Scan for the cell matching the given text and deliver its (X, Y) coordinate at center. 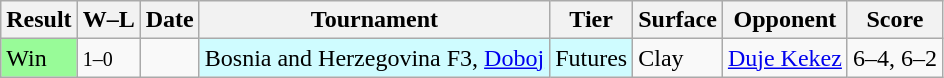
Win (39, 58)
6–4, 6–2 (894, 58)
Surface (678, 20)
Bosnia and Herzegovina F3, Doboj (374, 58)
Tier (592, 20)
W–L (108, 20)
Result (39, 20)
1–0 (108, 58)
Clay (678, 58)
Opponent (784, 20)
Futures (592, 58)
Score (894, 20)
Tournament (374, 20)
Duje Kekez (784, 58)
Date (170, 20)
